Scan for the cell matching the given text and deliver its (x, y) coordinate at center. 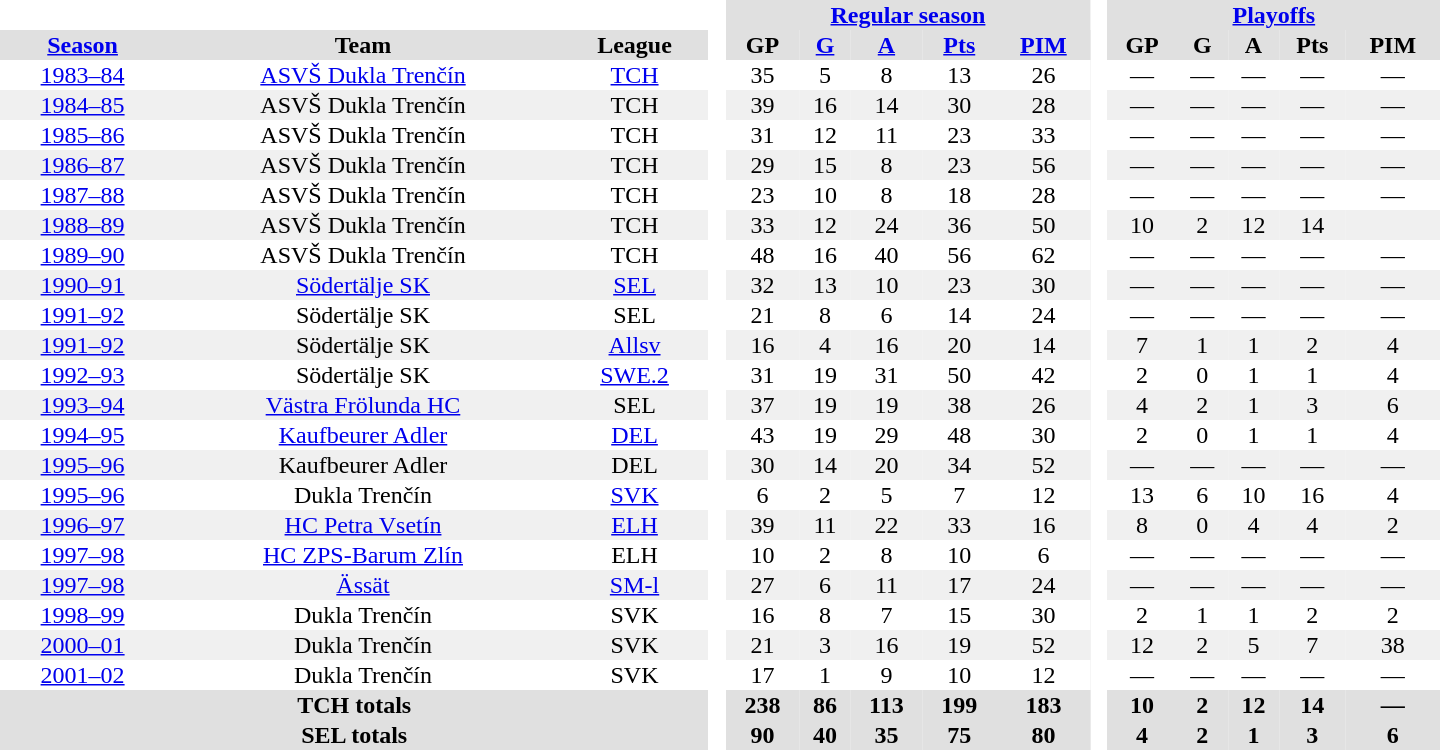
1984–85 (82, 105)
113 (887, 705)
Season (82, 45)
Playoffs (1274, 15)
1986–87 (82, 165)
1998–99 (82, 615)
SWE.2 (634, 375)
1992–93 (82, 375)
62 (1043, 255)
1988–89 (82, 225)
2000–01 (82, 645)
1983–84 (82, 75)
1987–88 (82, 195)
199 (959, 705)
90 (762, 735)
42 (1043, 375)
1985–86 (82, 135)
Västra Frölunda HC (363, 405)
22 (887, 525)
183 (1043, 705)
37 (762, 405)
36 (959, 225)
238 (762, 705)
34 (959, 465)
18 (959, 195)
Team (363, 45)
1993–94 (82, 405)
TCH totals (354, 705)
Allsv (634, 345)
86 (824, 705)
1990–91 (82, 285)
9 (887, 675)
75 (959, 735)
43 (762, 435)
1994–95 (82, 435)
1989–90 (82, 255)
32 (762, 285)
HC ZPS-Barum Zlín (363, 555)
SM-l (634, 585)
HC Petra Vsetín (363, 525)
2001–02 (82, 675)
League (634, 45)
80 (1043, 735)
1996–97 (82, 525)
27 (762, 585)
Regular season (908, 15)
Ässät (363, 585)
SEL totals (354, 735)
